For the text-containing cell, return its midpoint in [x, y] coordinate format. 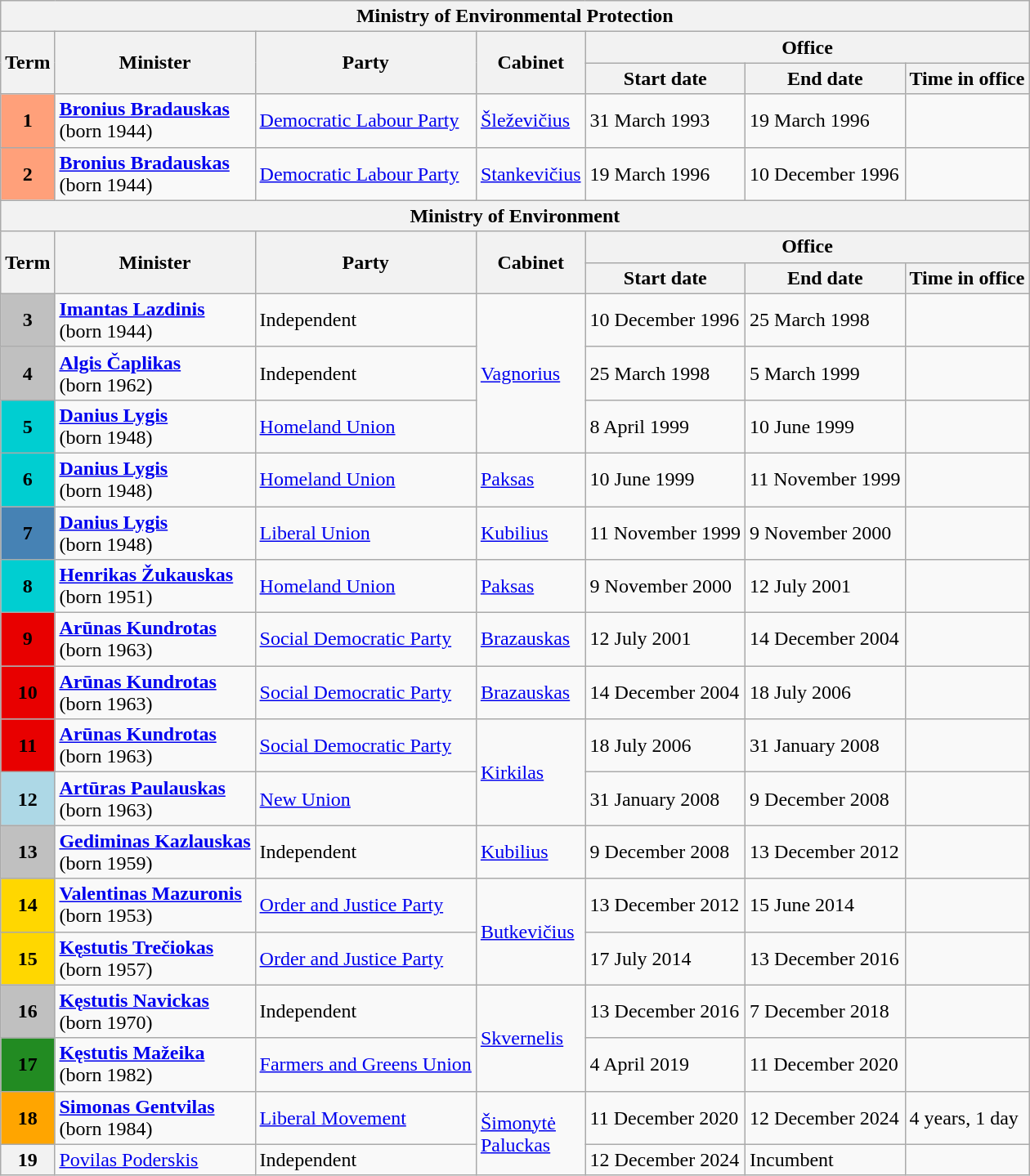
Kęstutis Trečiokas (born 1957) [155, 958]
7 December 2018 [826, 1012]
Kęstutis Mažeika (born 1982) [155, 1064]
Algis Čaplikas (born 1962) [155, 373]
4 years, 1 day [967, 1118]
Simonas Gentvilas (born 1984) [155, 1118]
Liberal Union [365, 533]
Liberal Movement [365, 1118]
Gediminas Kazlauskas (born 1959) [155, 852]
7 [28, 533]
9 [28, 639]
15 [28, 958]
Kęstutis Navickas (born 1970) [155, 1012]
8 [28, 587]
Artūras Paulauskas (born 1963) [155, 799]
Valentinas Mazuronis (born 1953) [155, 905]
1 [28, 121]
5 [28, 427]
11 [28, 745]
Incumbent [826, 1160]
ŠimonytėPaluckas [531, 1133]
Kirkilas [531, 772]
Ministry of Environmental Protection [515, 16]
Stankevičius [531, 173]
Šleževičius [531, 121]
16 [28, 1012]
4 April 2019 [665, 1064]
10 [28, 693]
17 [28, 1064]
18 [28, 1118]
31 March 1993 [665, 121]
13 [28, 852]
Farmers and Greens Union [365, 1064]
2 [28, 173]
4 [28, 373]
19 [28, 1160]
Imantas Lazdinis (born 1944) [155, 320]
5 March 1999 [826, 373]
Skvernelis [531, 1038]
8 April 1999 [665, 427]
Ministry of Environment [515, 216]
15 June 2014 [826, 905]
6 [28, 479]
Henrikas Žukauskas (born 1951) [155, 587]
17 July 2014 [665, 958]
Butkevičius [531, 932]
14 [28, 905]
3 [28, 320]
12 [28, 799]
Vagnorius [531, 373]
New Union [365, 799]
Povilas Poderskis [155, 1160]
